For the text-containing cell, return its midpoint in (x, y) coordinate format. 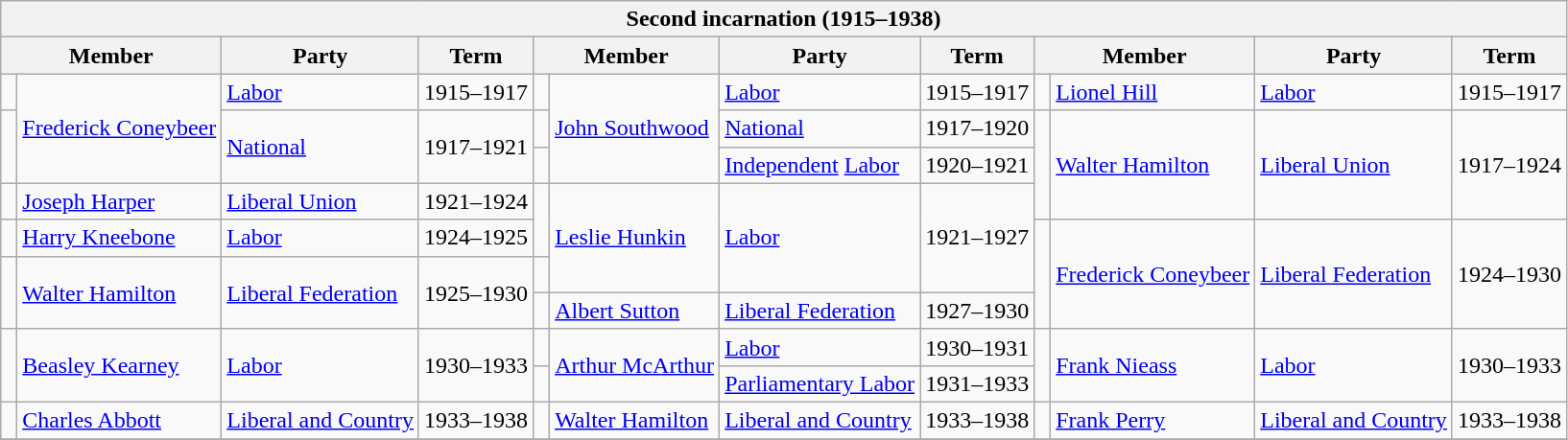
Arthur McArthur (635, 365)
Leslie Hunkin (635, 238)
1920–1921 (977, 165)
Beasley Kearney (119, 365)
John Southwood (635, 128)
1931–1933 (977, 383)
Frank Nieass (1153, 365)
Frank Perry (1153, 420)
Parliamentary Labor (820, 383)
Joseph Harper (119, 201)
1927–1930 (977, 311)
1917–1921 (476, 147)
1921–1927 (977, 238)
1917–1920 (977, 128)
1921–1924 (476, 201)
1930–1931 (977, 347)
Independent Labor (820, 165)
Second incarnation (1915–1938) (784, 19)
1925–1930 (476, 292)
1924–1925 (476, 238)
1924–1930 (1509, 274)
1917–1924 (1509, 165)
Albert Sutton (635, 311)
Charles Abbott (119, 420)
Harry Kneebone (119, 238)
Lionel Hill (1153, 92)
